Output the (X, Y) coordinate of the center of the cell containing the given text.  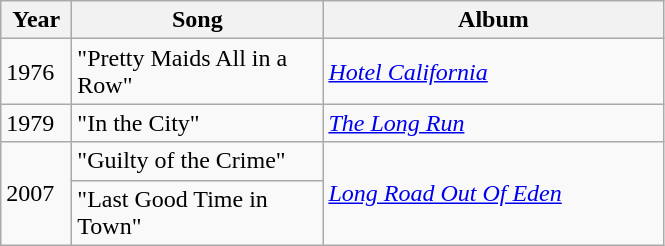
2007 (36, 194)
Long Road Out Of Eden (494, 194)
"In the City" (198, 123)
Album (494, 20)
"Guilty of the Crime" (198, 161)
1979 (36, 123)
The Long Run (494, 123)
Hotel California (494, 72)
Song (198, 20)
"Last Good Time in Town" (198, 212)
1976 (36, 72)
Year (36, 20)
"Pretty Maids All in a Row" (198, 72)
